Pinpoint the cell where the given text exists, returning its [x, y] midpoint coordinate. 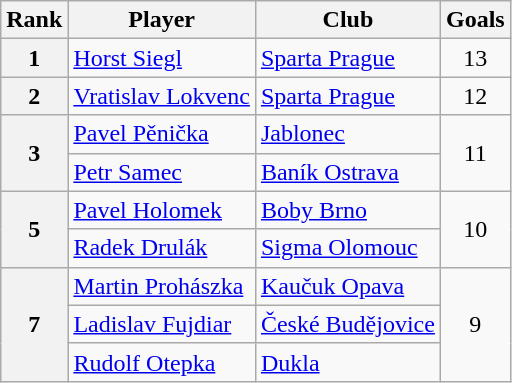
3 [34, 153]
10 [475, 229]
1 [34, 58]
Radek Drulák [162, 248]
Ladislav Fujdiar [162, 324]
Sigma Olomouc [348, 248]
Club [348, 20]
7 [34, 324]
Martin Prohászka [162, 286]
Kaučuk Opava [348, 286]
Vratislav Lokvenc [162, 96]
Rank [34, 20]
Rudolf Otepka [162, 362]
Horst Siegl [162, 58]
Baník Ostrava [348, 172]
Pavel Holomek [162, 210]
11 [475, 153]
Pavel Pěnička [162, 134]
Goals [475, 20]
9 [475, 324]
2 [34, 96]
Jablonec [348, 134]
Boby Brno [348, 210]
České Budějovice [348, 324]
Dukla [348, 362]
Player [162, 20]
13 [475, 58]
5 [34, 229]
12 [475, 96]
Petr Samec [162, 172]
